Locate the cell with the specified text and output its (X, Y) center coordinate. 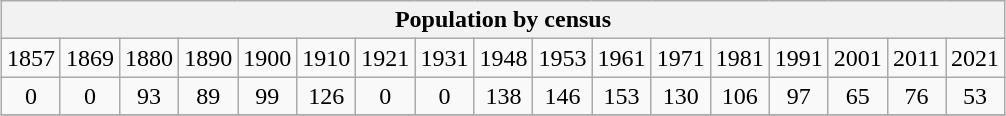
2001 (858, 58)
97 (798, 96)
1961 (622, 58)
146 (562, 96)
1948 (504, 58)
106 (740, 96)
1931 (444, 58)
1981 (740, 58)
1880 (150, 58)
153 (622, 96)
Population by census (502, 20)
1857 (30, 58)
76 (916, 96)
1991 (798, 58)
130 (680, 96)
2011 (916, 58)
1890 (208, 58)
1869 (90, 58)
93 (150, 96)
126 (326, 96)
1910 (326, 58)
99 (268, 96)
1971 (680, 58)
2021 (976, 58)
65 (858, 96)
138 (504, 96)
1953 (562, 58)
1900 (268, 58)
53 (976, 96)
89 (208, 96)
1921 (386, 58)
